Find where the given text appears and provide that cell's center as [X, Y] coordinate. 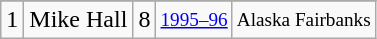
1 [12, 20]
Mike Hall [78, 20]
1995–96 [194, 20]
Alaska Fairbanks [304, 20]
8 [144, 20]
